Find where the given text appears and provide that cell's center as (X, Y) coordinate. 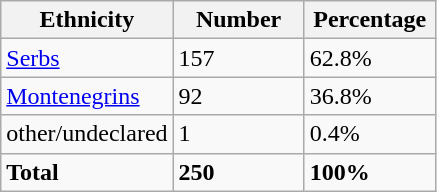
92 (238, 96)
Serbs (87, 58)
Ethnicity (87, 20)
250 (238, 172)
Total (87, 172)
36.8% (370, 96)
1 (238, 134)
62.8% (370, 58)
157 (238, 58)
Number (238, 20)
other/undeclared (87, 134)
Percentage (370, 20)
Montenegrins (87, 96)
100% (370, 172)
0.4% (370, 134)
